Scan for the cell matching the given text and deliver its [X, Y] coordinate at center. 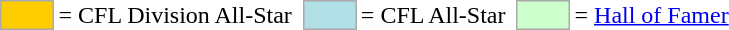
= CFL Division All-Star [175, 15]
= CFL All-Star [433, 15]
